Find where the given text appears and provide that cell's center as (X, Y) coordinate. 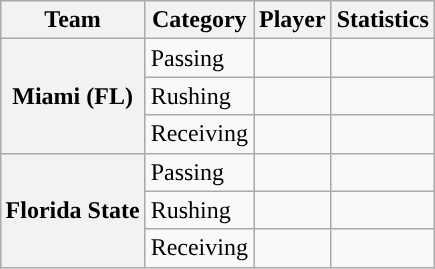
Category (199, 20)
Player (293, 20)
Florida State (72, 210)
Miami (FL) (72, 96)
Statistics (382, 20)
Team (72, 20)
